Detect which cell encompasses the target text, then output its [x, y] center coordinate. 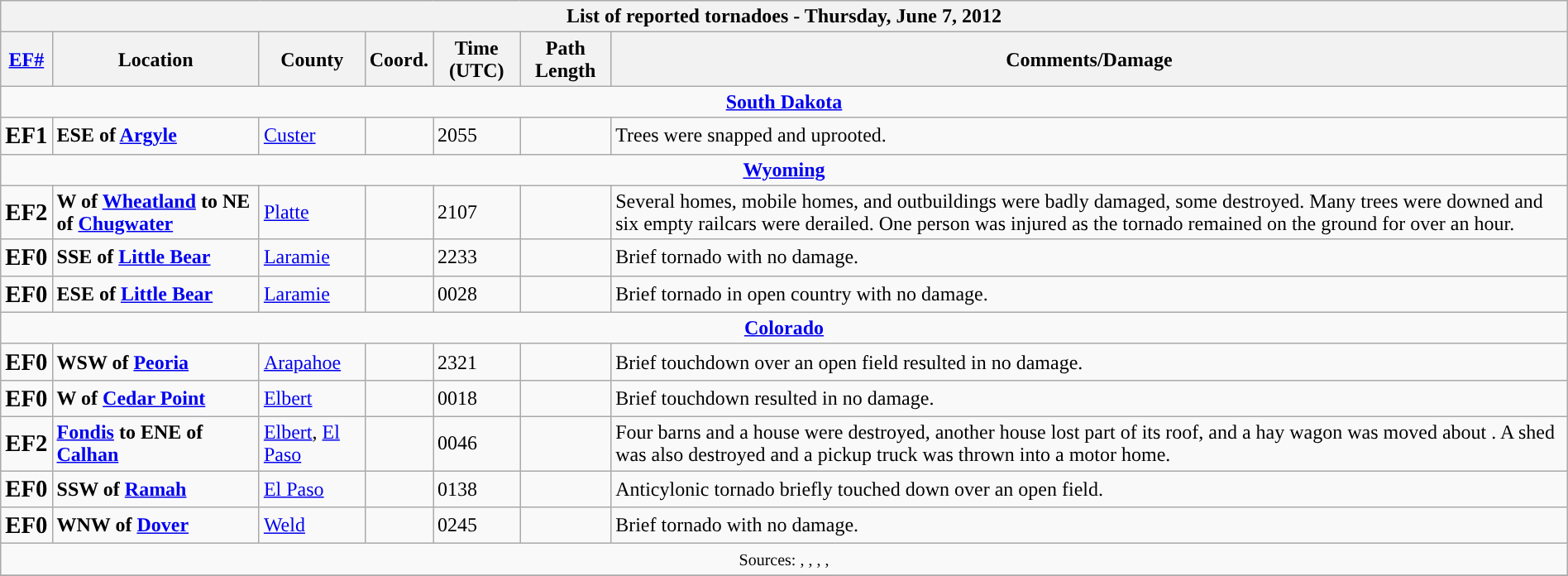
Comments/Damage [1090, 60]
EF# [26, 60]
2321 [476, 362]
W of Wheatland to NE of Chugwater [155, 212]
0046 [476, 444]
Brief touchdown over an open field resulted in no damage. [1090, 362]
Colorado [784, 328]
SSW of Ramah [155, 488]
0018 [476, 398]
Trees were snapped and uprooted. [1090, 136]
EF1 [26, 136]
2233 [476, 257]
List of reported tornadoes - Thursday, June 7, 2012 [784, 17]
SSE of Little Bear [155, 257]
Wyoming [784, 170]
0028 [476, 294]
Platte [312, 212]
South Dakota [784, 102]
ESE of Little Bear [155, 294]
Elbert, El Paso [312, 444]
0245 [476, 526]
El Paso [312, 488]
Custer [312, 136]
Coord. [399, 60]
Elbert [312, 398]
Location [155, 60]
Fondis to ENE of Calhan [155, 444]
0138 [476, 488]
Path Length [566, 60]
2107 [476, 212]
Weld [312, 526]
County [312, 60]
W of Cedar Point [155, 398]
2055 [476, 136]
WNW of Dover [155, 526]
WSW of Peoria [155, 362]
Time (UTC) [476, 60]
Brief touchdown resulted in no damage. [1090, 398]
Sources: , , , , [784, 559]
ESE of Argyle [155, 136]
Brief tornado in open country with no damage. [1090, 294]
Anticylonic tornado briefly touched down over an open field. [1090, 488]
Arapahoe [312, 362]
